Capture the cell that displays the provided text and extract its (X, Y) central coordinate. 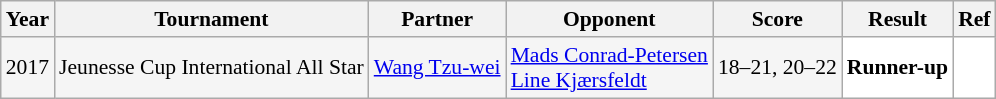
2017 (28, 68)
Year (28, 19)
Mads Conrad-Petersen Line Kjærsfeldt (610, 68)
Ref (974, 19)
Score (778, 19)
Partner (438, 19)
Tournament (212, 19)
Result (898, 19)
Opponent (610, 19)
18–21, 20–22 (778, 68)
Wang Tzu-wei (438, 68)
Jeunesse Cup International All Star (212, 68)
Runner-up (898, 68)
